Output the (x, y) coordinate of the center of the cell containing the given text.  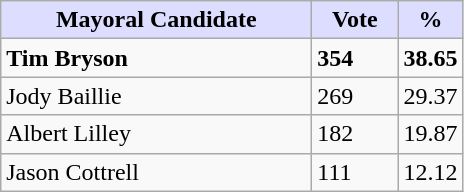
% (430, 20)
38.65 (430, 58)
269 (355, 96)
Jody Baillie (156, 96)
111 (355, 172)
Albert Lilley (156, 134)
12.12 (430, 172)
354 (355, 58)
Mayoral Candidate (156, 20)
29.37 (430, 96)
Jason Cottrell (156, 172)
19.87 (430, 134)
Vote (355, 20)
182 (355, 134)
Tim Bryson (156, 58)
